Output the (X, Y) coordinate of the center of the cell containing the given text.  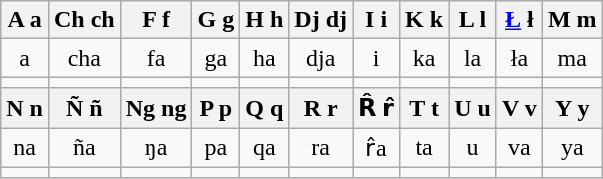
qa (264, 148)
ta (424, 148)
a (25, 58)
r̂a (376, 148)
P p (216, 108)
Ł ł (519, 20)
na (25, 148)
M m (572, 20)
T t (424, 108)
ya (572, 148)
ga (216, 58)
L l (473, 20)
G g (216, 20)
fa (156, 58)
F f (156, 20)
U u (473, 108)
ma (572, 58)
K k (424, 20)
i (376, 58)
Q q (264, 108)
V v (519, 108)
ña (84, 148)
ka (424, 58)
pa (216, 148)
H h (264, 20)
Y y (572, 108)
A a (25, 20)
la (473, 58)
Ng ng (156, 108)
I i (376, 20)
R r (321, 108)
va (519, 148)
Ch ch (84, 20)
ra (321, 148)
ŋa (156, 148)
dja (321, 58)
ha (264, 58)
N n (25, 108)
R̂ r̂ (376, 108)
Dj dj (321, 20)
u (473, 148)
ła (519, 58)
Ñ ñ (84, 108)
cha (84, 58)
